Pinpoint the cell where the given text exists, returning its [x, y] midpoint coordinate. 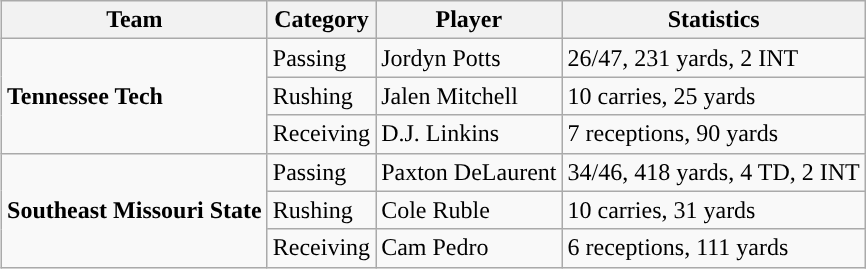
Paxton DeLaurent [469, 172]
6 receptions, 111 yards [714, 248]
Category [321, 20]
Statistics [714, 20]
Cam Pedro [469, 248]
Team [135, 20]
26/47, 231 yards, 2 INT [714, 58]
Jalen Mitchell [469, 96]
34/46, 418 yards, 4 TD, 2 INT [714, 172]
7 receptions, 90 yards [714, 134]
Southeast Missouri State [135, 210]
10 carries, 31 yards [714, 210]
Jordyn Potts [469, 58]
D.J. Linkins [469, 134]
Tennessee Tech [135, 96]
Cole Ruble [469, 210]
10 carries, 25 yards [714, 96]
Player [469, 20]
